Locate the cell with the specified text and output its [x, y] center coordinate. 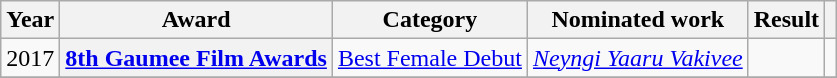
Award [196, 20]
Category [430, 20]
Year [30, 20]
Best Female Debut [430, 58]
8th Gaumee Film Awards [196, 58]
2017 [30, 58]
Nominated work [638, 20]
Neyngi Yaaru Vakivee [638, 58]
Result [786, 20]
